Extract the (X, Y) coordinate from the center of the cell holding the provided text.  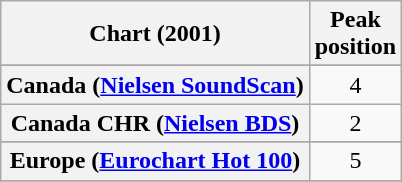
Canada CHR (Nielsen BDS) (155, 123)
5 (355, 161)
4 (355, 85)
Chart (2001) (155, 34)
Europe (Eurochart Hot 100) (155, 161)
Peakposition (355, 34)
Canada (Nielsen SoundScan) (155, 85)
2 (355, 123)
